Pinpoint the cell where the given text exists, returning its [x, y] midpoint coordinate. 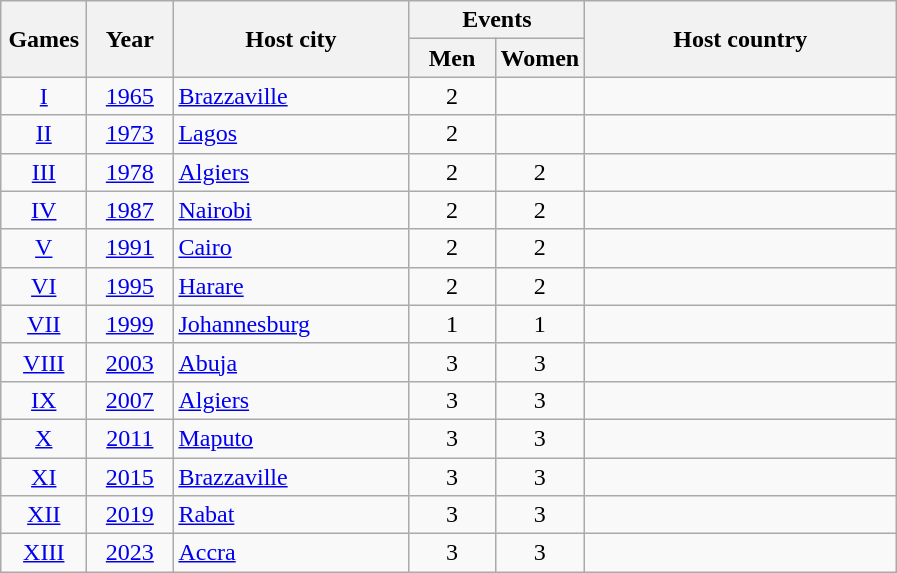
II [44, 134]
I [44, 96]
Accra [291, 553]
IV [44, 210]
IX [44, 400]
Harare [291, 286]
1965 [130, 96]
XI [44, 477]
1999 [130, 324]
Host city [291, 39]
2007 [130, 400]
Events [497, 20]
2003 [130, 362]
1987 [130, 210]
Games [44, 39]
1995 [130, 286]
Abuja [291, 362]
Men [452, 58]
VI [44, 286]
Lagos [291, 134]
Johannesburg [291, 324]
X [44, 438]
III [44, 172]
Year [130, 39]
VII [44, 324]
VIII [44, 362]
1973 [130, 134]
XII [44, 515]
2023 [130, 553]
V [44, 248]
Host country [740, 39]
1978 [130, 172]
Rabat [291, 515]
Cairo [291, 248]
2019 [130, 515]
2011 [130, 438]
1991 [130, 248]
Nairobi [291, 210]
XIII [44, 553]
Women [540, 58]
2015 [130, 477]
Maputo [291, 438]
